Pinpoint the cell where the given text exists, returning its [X, Y] midpoint coordinate. 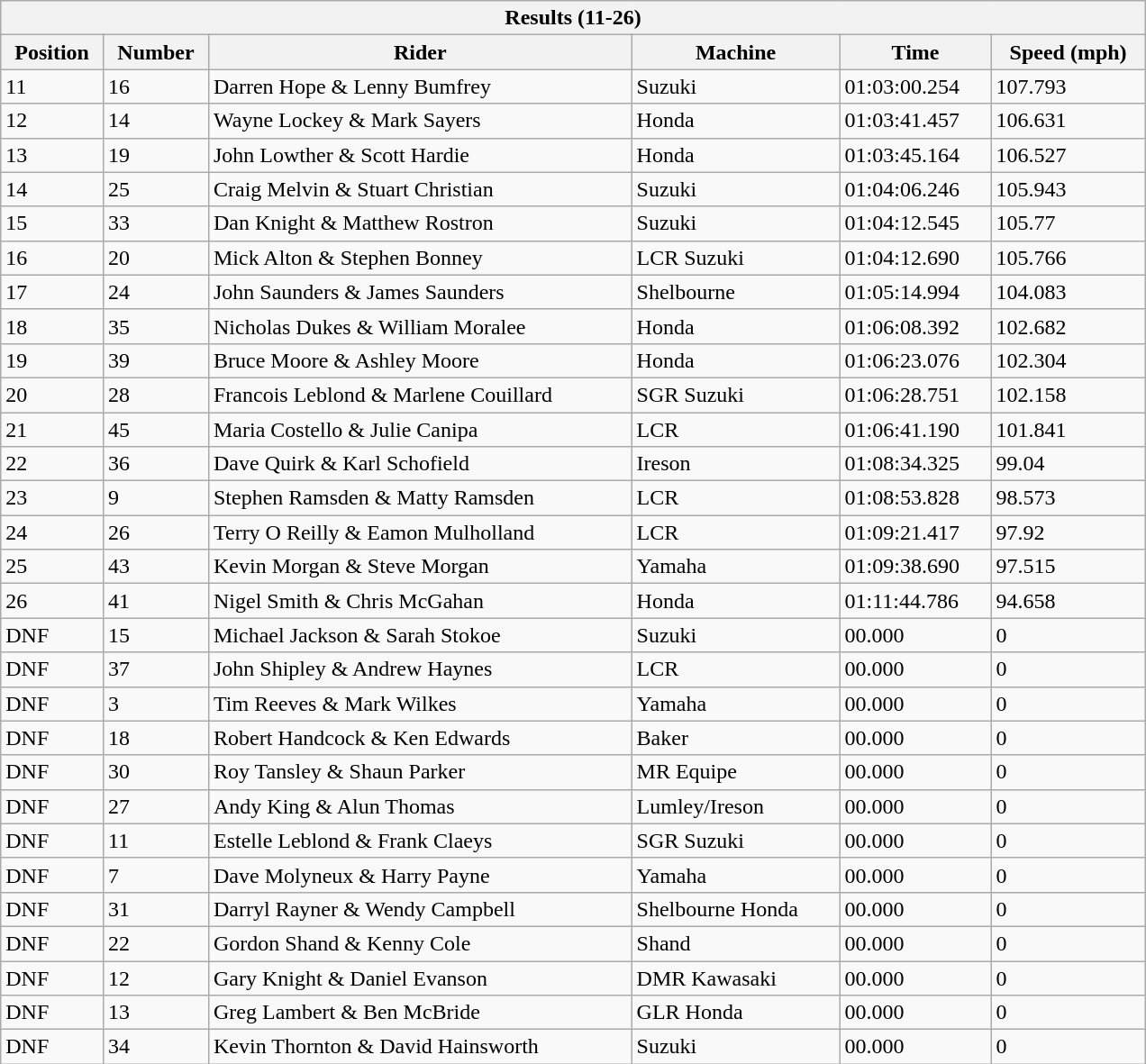
01:06:41.190 [915, 430]
Ireson [735, 464]
John Saunders & James Saunders [420, 292]
01:08:34.325 [915, 464]
01:06:28.751 [915, 395]
01:06:23.076 [915, 360]
MR Equipe [735, 772]
105.943 [1069, 189]
GLR Honda [735, 1013]
Bruce Moore & Ashley Moore [420, 360]
28 [155, 395]
97.515 [1069, 567]
Francois Leblond & Marlene Couillard [420, 395]
01:03:00.254 [915, 86]
34 [155, 1047]
37 [155, 669]
99.04 [1069, 464]
Maria Costello & Julie Canipa [420, 430]
Estelle Leblond & Frank Claeys [420, 841]
01:08:53.828 [915, 498]
9 [155, 498]
106.631 [1069, 121]
Kevin Morgan & Steve Morgan [420, 567]
Speed (mph) [1069, 52]
Baker [735, 738]
Andy King & Alun Thomas [420, 806]
36 [155, 464]
31 [155, 909]
Roy Tansley & Shaun Parker [420, 772]
30 [155, 772]
Machine [735, 52]
102.682 [1069, 326]
Nicholas Dukes & William Moralee [420, 326]
Rider [420, 52]
Darryl Rayner & Wendy Campbell [420, 909]
01:04:06.246 [915, 189]
Shelbourne Honda [735, 909]
Craig Melvin & Stuart Christian [420, 189]
Dave Quirk & Karl Schofield [420, 464]
45 [155, 430]
106.527 [1069, 155]
7 [155, 875]
27 [155, 806]
Darren Hope & Lenny Bumfrey [420, 86]
43 [155, 567]
23 [52, 498]
35 [155, 326]
Wayne Lockey & Mark Sayers [420, 121]
Tim Reeves & Mark Wilkes [420, 704]
21 [52, 430]
Dave Molyneux & Harry Payne [420, 875]
Gary Knight & Daniel Evanson [420, 978]
Mick Alton & Stephen Bonney [420, 258]
3 [155, 704]
105.77 [1069, 223]
Dan Knight & Matthew Rostron [420, 223]
LCR Suzuki [735, 258]
Stephen Ramsden & Matty Ramsden [420, 498]
Terry O Reilly & Eamon Mulholland [420, 532]
Shelbourne [735, 292]
17 [52, 292]
01:09:21.417 [915, 532]
01:04:12.545 [915, 223]
33 [155, 223]
01:05:14.994 [915, 292]
John Shipley & Andrew Haynes [420, 669]
102.304 [1069, 360]
01:03:45.164 [915, 155]
Robert Handcock & Ken Edwards [420, 738]
01:03:41.457 [915, 121]
Lumley/Ireson [735, 806]
John Lowther & Scott Hardie [420, 155]
105.766 [1069, 258]
94.658 [1069, 601]
Results (11-26) [573, 18]
01:04:12.690 [915, 258]
DMR Kawasaki [735, 978]
39 [155, 360]
Gordon Shand & Kenny Cole [420, 943]
Shand [735, 943]
101.841 [1069, 430]
Greg Lambert & Ben McBride [420, 1013]
97.92 [1069, 532]
Nigel Smith & Chris McGahan [420, 601]
Number [155, 52]
41 [155, 601]
01:11:44.786 [915, 601]
98.573 [1069, 498]
01:06:08.392 [915, 326]
01:09:38.690 [915, 567]
104.083 [1069, 292]
Michael Jackson & Sarah Stokoe [420, 635]
102.158 [1069, 395]
Kevin Thornton & David Hainsworth [420, 1047]
Time [915, 52]
Position [52, 52]
107.793 [1069, 86]
